Detect which cell encompasses the target text, then output its [X, Y] center coordinate. 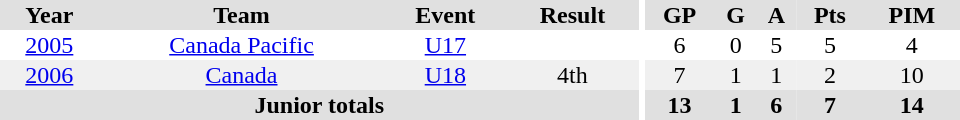
Year [50, 15]
2006 [50, 75]
A [776, 15]
G [736, 15]
Result [572, 15]
Canada [242, 75]
Event [445, 15]
0 [736, 45]
PIM [912, 15]
2005 [50, 45]
GP [679, 15]
4 [912, 45]
2 [830, 75]
Pts [830, 15]
4th [572, 75]
Canada Pacific [242, 45]
Team [242, 15]
Junior totals [320, 105]
13 [679, 105]
U18 [445, 75]
14 [912, 105]
10 [912, 75]
U17 [445, 45]
